Capture the cell that displays the provided text and extract its [x, y] central coordinate. 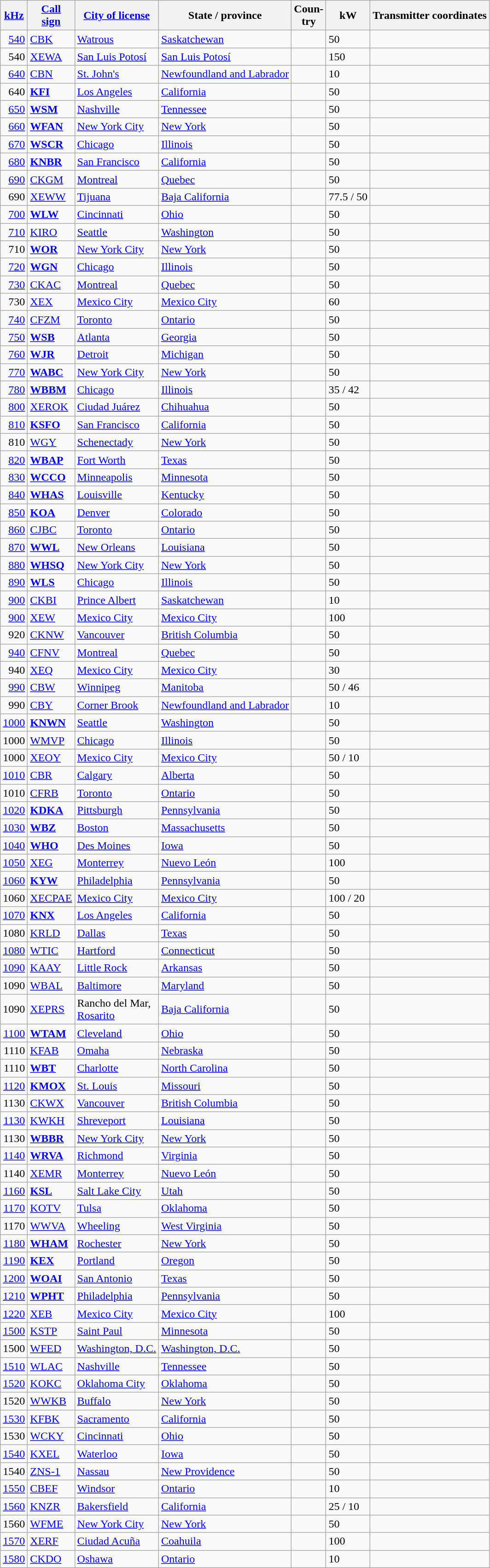
1220 [14, 1313]
XEWA [51, 57]
1070 [14, 915]
Connecticut [225, 950]
Tulsa [117, 1208]
Waterloo [117, 1454]
670 [14, 144]
KAAY [51, 968]
WBAL [51, 985]
WBBM [51, 390]
WHO [51, 845]
KMOX [51, 1085]
Winnipeg [117, 688]
50 / 10 [348, 758]
750 [14, 337]
XEROK [51, 407]
1180 [14, 1243]
West Virginia [225, 1226]
KSL [51, 1191]
850 [14, 513]
WMVP [51, 740]
CBY [51, 705]
XEWW [51, 197]
WPHT [51, 1296]
St. John's [117, 74]
680 [14, 162]
WBAP [51, 460]
Manitoba [225, 688]
XEB [51, 1313]
Louisville [117, 495]
WSCR [51, 144]
Ciudad Acuña [117, 1541]
Rochester [117, 1243]
CKGM [51, 179]
XEX [51, 302]
1510 [14, 1366]
WHAS [51, 495]
XECPAE [51, 898]
CKWX [51, 1103]
Nassau [117, 1471]
860 [14, 530]
WSB [51, 337]
Omaha [117, 1050]
1550 [14, 1489]
Calgary [117, 775]
1160 [14, 1191]
Windsor [117, 1489]
1050 [14, 863]
WHSQ [51, 565]
Prince Albert [117, 600]
Salt Lake City [117, 1191]
Missouri [225, 1085]
820 [14, 460]
KRLD [51, 933]
700 [14, 214]
North Carolina [225, 1068]
1100 [14, 1033]
KOA [51, 513]
1200 [14, 1278]
Baltimore [117, 985]
WTAM [51, 1033]
CBEF [51, 1489]
150 [348, 57]
Des Moines [117, 845]
San Antonio [117, 1278]
CBK [51, 39]
CJBC [51, 530]
Hartford [117, 950]
100 / 20 [348, 898]
XEW [51, 618]
CFNV [51, 653]
Oshawa [117, 1559]
KSTP [51, 1331]
KXEL [51, 1454]
800 [14, 407]
WCKY [51, 1436]
Pittsburgh [117, 810]
Maryland [225, 985]
880 [14, 565]
XERF [51, 1541]
1580 [14, 1559]
WLW [51, 214]
WSM [51, 109]
Utah [225, 1191]
920 [14, 635]
KNBR [51, 162]
Rancho del Mar, Rosarito [117, 1009]
WFAN [51, 127]
City of license [117, 16]
Oregon [225, 1261]
660 [14, 127]
Callsign [51, 16]
WGN [51, 267]
State / province [225, 16]
720 [14, 267]
KFBK [51, 1419]
60 [348, 302]
Portland [117, 1261]
840 [14, 495]
XEOY [51, 758]
Sacramento [117, 1419]
KNWN [51, 723]
KSFO [51, 425]
ZNS-1 [51, 1471]
Saint Paul [117, 1331]
St. Louis [117, 1085]
Charlotte [117, 1068]
WLS [51, 583]
Wheeling [117, 1226]
kW [348, 16]
Buffalo [117, 1401]
1040 [14, 845]
New Orleans [117, 548]
Alberta [225, 775]
WCCO [51, 477]
WBBR [51, 1138]
Cleveland [117, 1033]
CKBI [51, 600]
890 [14, 583]
CBN [51, 74]
kHz [14, 16]
Arkansas [225, 968]
Bakersfield [117, 1506]
Richmond [117, 1156]
Coahuila [225, 1541]
30 [348, 670]
Watrous [117, 39]
870 [14, 548]
50 / 46 [348, 688]
KNZR [51, 1506]
Dallas [117, 933]
CKAC [51, 285]
Georgia [225, 337]
KWKH [51, 1121]
WFED [51, 1348]
760 [14, 355]
WTIC [51, 950]
Nebraska [225, 1050]
KOKC [51, 1384]
Michigan [225, 355]
Corner Brook [117, 705]
1190 [14, 1261]
XEG [51, 863]
25 / 10 [348, 1506]
KNX [51, 915]
1210 [14, 1296]
Atlanta [117, 337]
WFME [51, 1524]
Shreveport [117, 1121]
WGY [51, 442]
KIRO [51, 232]
WRVA [51, 1156]
WWVA [51, 1226]
Boston [117, 828]
Little Rock [117, 968]
Colorado [225, 513]
XEQ [51, 670]
Virginia [225, 1156]
Schenectady [117, 442]
CFZM [51, 320]
35 / 42 [348, 390]
Minneapolis [117, 477]
Chihuahua [225, 407]
650 [14, 109]
CBR [51, 775]
WWL [51, 548]
Massachusetts [225, 828]
WLAC [51, 1366]
KEX [51, 1261]
KFAB [51, 1050]
WJR [51, 355]
Denver [117, 513]
Detroit [117, 355]
CKDO [51, 1559]
New Providence [225, 1471]
WHAM [51, 1243]
77.5 / 50 [348, 197]
Oklahoma City [117, 1384]
770 [14, 372]
Tijuana [117, 197]
XEMR [51, 1173]
CFRB [51, 793]
Transmitter coordinates [430, 16]
1020 [14, 810]
WOAI [51, 1278]
KFI [51, 92]
WWKB [51, 1401]
1120 [14, 1085]
WOR [51, 250]
740 [14, 320]
1030 [14, 828]
Fort Worth [117, 460]
CBW [51, 688]
WBT [51, 1068]
WABC [51, 372]
XEPRS [51, 1009]
780 [14, 390]
KOTV [51, 1208]
830 [14, 477]
KYW [51, 880]
Kentucky [225, 495]
KDKA [51, 810]
1570 [14, 1541]
CKNW [51, 635]
Coun-try [309, 16]
WBZ [51, 828]
Ciudad Juárez [117, 407]
